From the cell containing the given text, extract its center point as [X, Y] coordinate. 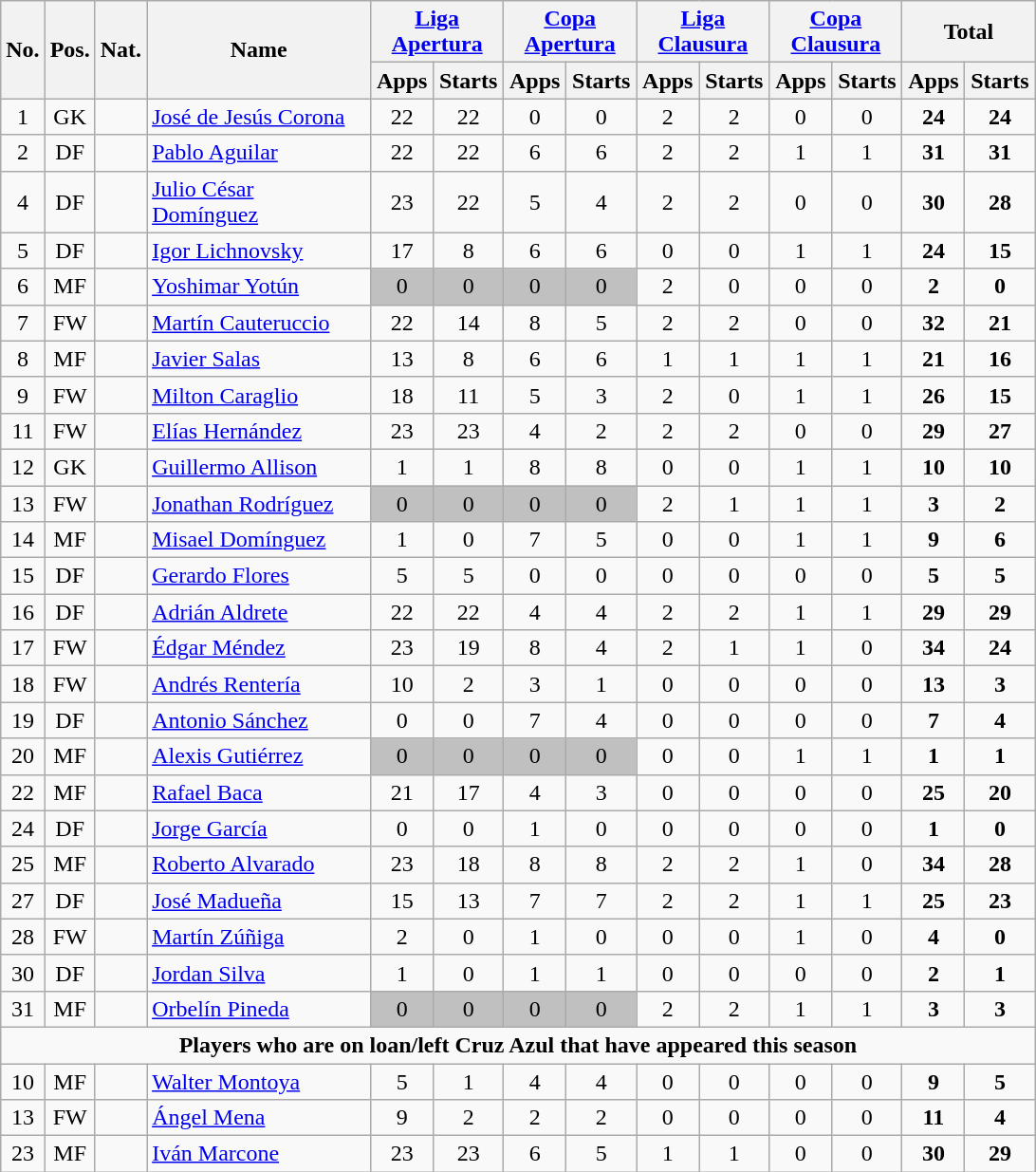
Name [259, 49]
Players who are on loan/left Cruz Azul that have appeared this season [518, 1045]
Julio César Domínguez [259, 201]
Gerardo Flores [259, 576]
32 [934, 323]
Misael Domínguez [259, 540]
Jordan Silva [259, 973]
José Madueña [259, 901]
12 [23, 467]
Guillermo Allison [259, 467]
Liga Apertura [437, 32]
Liga Clausura [703, 32]
No. [23, 49]
Andrés Rentería [259, 684]
Yoshimar Yotún [259, 287]
Igor Lichnovsky [259, 251]
Antonio Sánchez [259, 720]
Iván Marcone [259, 1154]
Total [969, 32]
Roberto Alvarado [259, 865]
Milton Caraglio [259, 395]
Nat. [120, 49]
José de Jesús Corona [259, 117]
Walter Montoya [259, 1081]
Martín Cauteruccio [259, 323]
Copa Clausura [836, 32]
Jorge García [259, 828]
Jonathan Rodríguez [259, 504]
Rafael Baca [259, 792]
Pablo Aguilar [259, 153]
Pos. [70, 49]
Ángel Mena [259, 1118]
Elías Hernández [259, 431]
Adrián Aldrete [259, 612]
26 [934, 395]
Orbelín Pineda [259, 1009]
Javier Salas [259, 359]
Alexis Gutiérrez [259, 756]
Martín Zúñiga [259, 937]
Édgar Méndez [259, 648]
Copa Apertura [570, 32]
